From the cell containing the given text, extract its center point as (X, Y) coordinate. 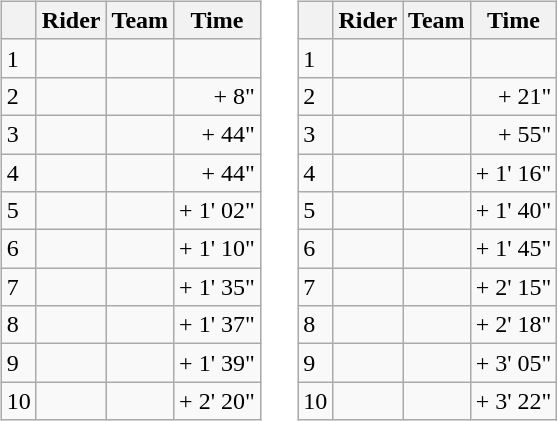
+ 21" (514, 96)
+ 1' 02" (218, 211)
+ 1' 40" (514, 211)
+ 1' 10" (218, 249)
+ 8" (218, 96)
+ 1' 39" (218, 363)
+ 1' 16" (514, 173)
+ 1' 45" (514, 249)
+ 2' 18" (514, 325)
+ 3' 05" (514, 363)
+ 1' 37" (218, 325)
+ 3' 22" (514, 401)
+ 55" (514, 134)
+ 2' 20" (218, 401)
+ 2' 15" (514, 287)
+ 1' 35" (218, 287)
